From the cell containing the given text, extract its center point as [X, Y] coordinate. 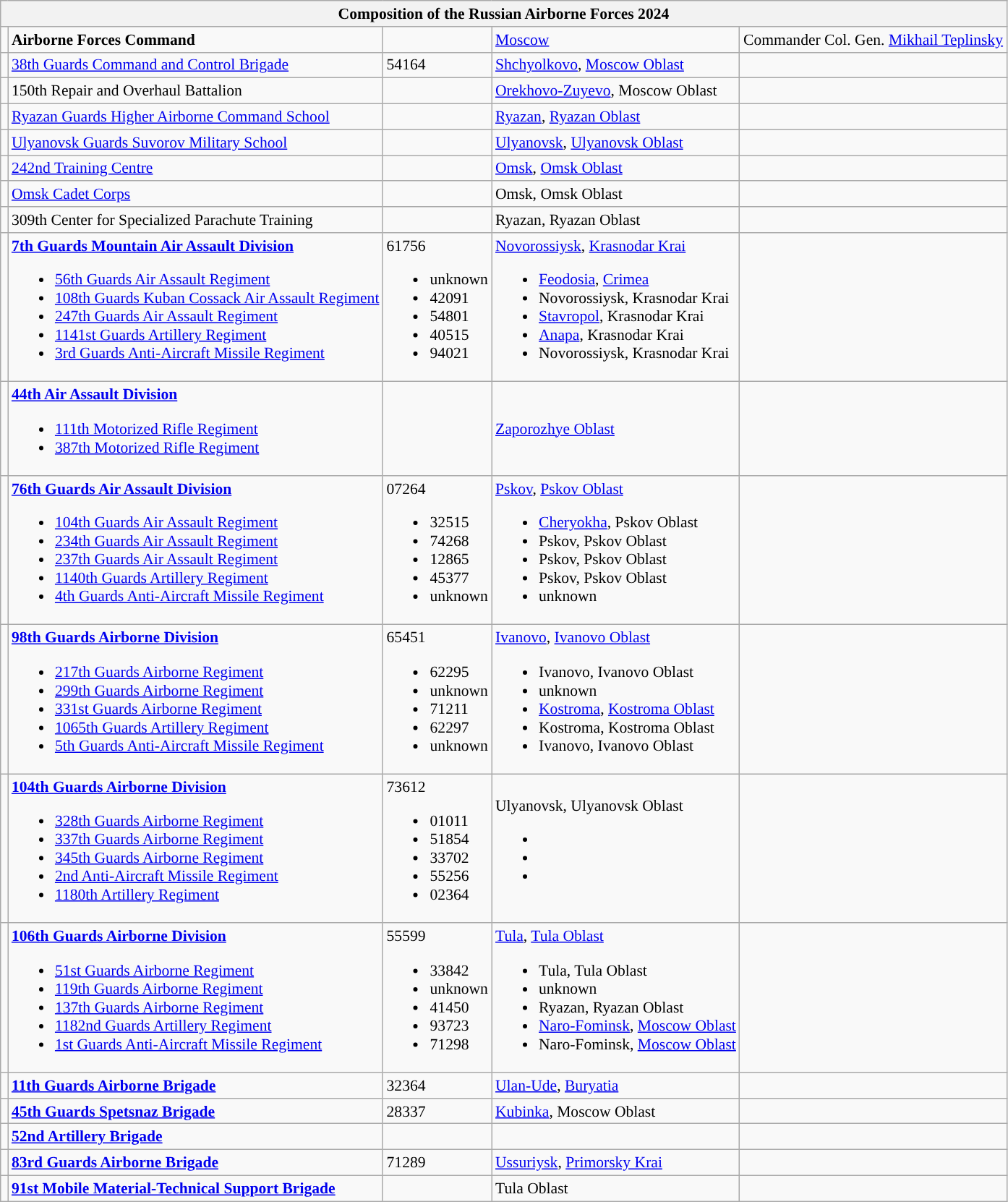
Ulan-Ude, Buryatia [616, 1086]
Pskov, Pskov OblastCheryokha, Pskov OblastPskov, Pskov OblastPskov, Pskov OblastPskov, Pskov Oblastunknown [616, 550]
242nd Training Centre [195, 169]
6545162295unknown7121162297unknown [437, 699]
Ussuriysk, Primorsky Krai [616, 1163]
Ryazan Guards Higher Airborne Command School [195, 117]
61756unknown42091548014051594021 [437, 307]
Omsk Cadet Corps [195, 195]
Composition of the Russian Airborne Forces 2024 [503, 14]
5559933842unknown414509372371298 [437, 998]
83rd Guards Airborne Brigade [195, 1163]
28337 [437, 1112]
45th Guards Spetsnaz Brigade [195, 1112]
Tula, Tula OblastTula, Tula OblastunknownRyazan, Ryazan OblastNaro-Fominsk, Moscow OblastNaro-Fominsk, Moscow Oblast [616, 998]
38th Guards Command and Control Brigade [195, 65]
0726432515742681286545377unknown [437, 550]
Novorossiysk, Krasnodar KraiFeodosia, CrimeaNovorossiysk, Krasnodar KraiStavropol, Krasnodar KraiAnapa, Krasnodar KraiNovorossiysk, Krasnodar Krai [616, 307]
44th Air Assault Division111th Motorized Rifle Regiment387th Motorized Rifle Regiment [195, 429]
Tula Oblast [616, 1189]
Orekhovo-Zuyevo, Moscow Oblast [616, 91]
Moscow [616, 40]
Shchyolkovo, Moscow Oblast [616, 65]
71289 [437, 1163]
Ulyanovsk Guards Suvorov Military School [195, 142]
11th Guards Airborne Brigade [195, 1086]
Ivanovo, Ivanovo OblastIvanovo, Ivanovo OblastunknownKostroma, Kostroma OblastKostroma, Kostroma OblastIvanovo, Ivanovo Oblast [616, 699]
150th Repair and Overhaul Battalion [195, 91]
91st Mobile Material-Technical Support Brigade [195, 1189]
736120101151854337025525602364 [437, 848]
54164 [437, 65]
309th Center for Specialized Parachute Training [195, 220]
Airborne Forces Command [195, 40]
Kubinka, Moscow Oblast [616, 1112]
Commander Col. Gen. Mikhail Teplinsky [874, 40]
52nd Artillery Brigade [195, 1137]
Zaporozhye Oblast [616, 429]
32364 [437, 1086]
